Find where the given text appears and provide that cell's center as [x, y] coordinate. 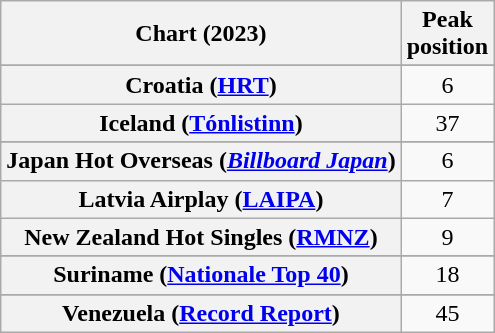
Croatia (HRT) [201, 85]
Latvia Airplay (LAIPA) [201, 199]
37 [447, 123]
7 [447, 199]
Peakposition [447, 34]
Suriname (Nationale Top 40) [201, 275]
Venezuela (Record Report) [201, 313]
18 [447, 275]
Iceland (Tónlistinn) [201, 123]
New Zealand Hot Singles (RMNZ) [201, 237]
Chart (2023) [201, 34]
9 [447, 237]
Japan Hot Overseas (Billboard Japan) [201, 161]
45 [447, 313]
